Find where the given text appears and provide that cell's center as (x, y) coordinate. 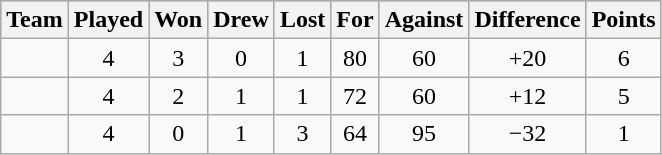
−32 (528, 134)
72 (355, 96)
5 (624, 96)
Played (108, 20)
6 (624, 58)
Drew (242, 20)
Team (35, 20)
2 (178, 96)
95 (424, 134)
+20 (528, 58)
Lost (302, 20)
+12 (528, 96)
For (355, 20)
80 (355, 58)
64 (355, 134)
Difference (528, 20)
Won (178, 20)
Against (424, 20)
Points (624, 20)
